Determine the [x, y] coordinate at the center of the cell enclosing the given text.  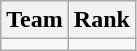
Team [35, 20]
Rank [102, 20]
